Output the [x, y] coordinate of the center of the cell containing the given text.  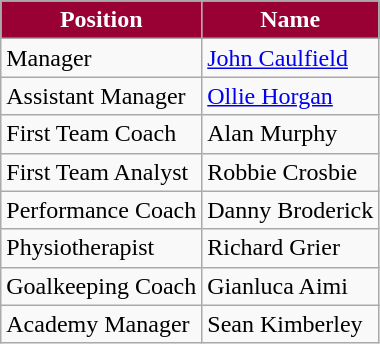
Danny Broderick [290, 210]
Assistant Manager [102, 96]
Academy Manager [102, 324]
Gianluca Aimi [290, 286]
Manager [102, 58]
Performance Coach [102, 210]
Position [102, 20]
First Team Analyst [102, 172]
Name [290, 20]
John Caulfield [290, 58]
Alan Murphy [290, 134]
Sean Kimberley [290, 324]
Robbie Crosbie [290, 172]
Goalkeeping Coach [102, 286]
Physiotherapist [102, 248]
First Team Coach [102, 134]
Richard Grier [290, 248]
Ollie Horgan [290, 96]
